Identify which cell holds the provided text, then report its (X, Y) central coordinate. 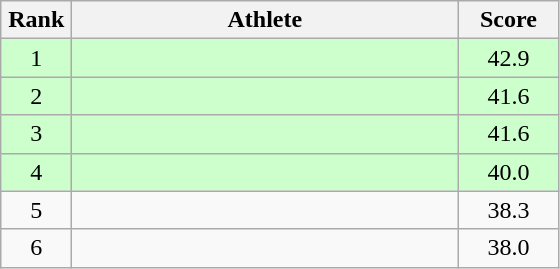
40.0 (508, 172)
1 (36, 58)
Athlete (265, 20)
5 (36, 210)
38.0 (508, 248)
2 (36, 96)
3 (36, 134)
6 (36, 248)
Score (508, 20)
4 (36, 172)
42.9 (508, 58)
Rank (36, 20)
38.3 (508, 210)
